Search for the cell housing the specified text and yield its (x, y) center coordinate. 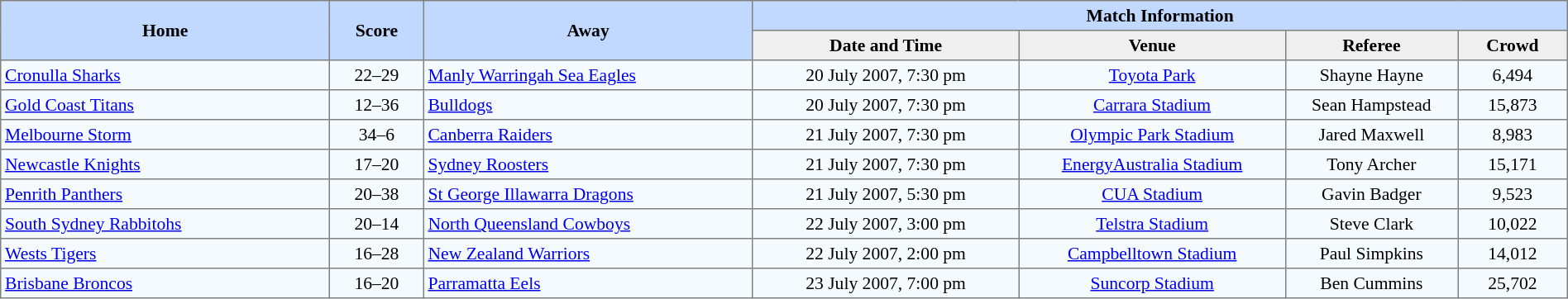
10,022 (1513, 224)
34–6 (377, 135)
North Queensland Cowboys (588, 224)
15,171 (1513, 164)
St George Illawarra Dragons (588, 194)
22–29 (377, 75)
Paul Simpkins (1371, 254)
Ben Cummins (1371, 283)
Manly Warringah Sea Eagles (588, 75)
Suncorp Stadium (1152, 283)
23 July 2007, 7:00 pm (886, 283)
Newcastle Knights (165, 164)
Penrith Panthers (165, 194)
South Sydney Rabbitohs (165, 224)
25,702 (1513, 283)
Sydney Roosters (588, 164)
Melbourne Storm (165, 135)
Tony Archer (1371, 164)
20–14 (377, 224)
Olympic Park Stadium (1152, 135)
Parramatta Eels (588, 283)
Home (165, 31)
EnergyAustralia Stadium (1152, 164)
Shayne Hayne (1371, 75)
Wests Tigers (165, 254)
9,523 (1513, 194)
Carrara Stadium (1152, 105)
Venue (1152, 45)
6,494 (1513, 75)
Toyota Park (1152, 75)
Cronulla Sharks (165, 75)
Bulldogs (588, 105)
12–36 (377, 105)
21 July 2007, 5:30 pm (886, 194)
15,873 (1513, 105)
Steve Clark (1371, 224)
8,983 (1513, 135)
Canberra Raiders (588, 135)
Match Information (1159, 16)
Jared Maxwell (1371, 135)
16–20 (377, 283)
Away (588, 31)
Referee (1371, 45)
16–28 (377, 254)
22 July 2007, 2:00 pm (886, 254)
Campbelltown Stadium (1152, 254)
Date and Time (886, 45)
20–38 (377, 194)
Telstra Stadium (1152, 224)
14,012 (1513, 254)
Brisbane Broncos (165, 283)
Score (377, 31)
New Zealand Warriors (588, 254)
Gavin Badger (1371, 194)
17–20 (377, 164)
Crowd (1513, 45)
CUA Stadium (1152, 194)
Sean Hampstead (1371, 105)
Gold Coast Titans (165, 105)
22 July 2007, 3:00 pm (886, 224)
